Extract the (x, y) coordinate from the center of the cell holding the provided text.  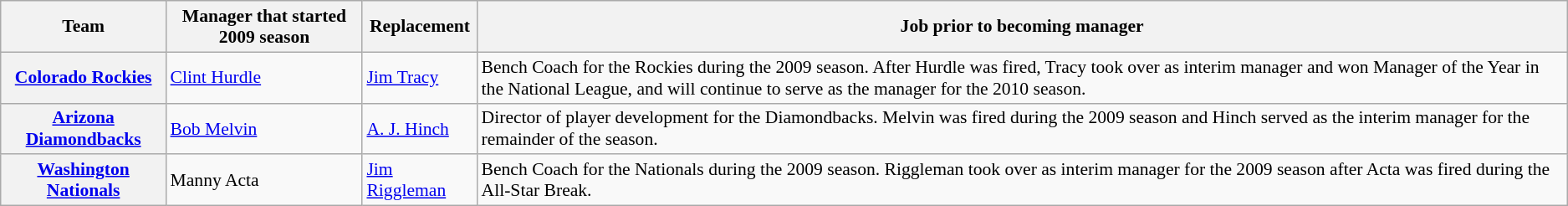
Colorado Rockies (84, 77)
Washington Nationals (84, 181)
Manager that started 2009 season (264, 27)
Bob Melvin (264, 129)
Team (84, 27)
Jim Tracy (420, 77)
Replacement (420, 27)
Jim Riggleman (420, 181)
Manny Acta (264, 181)
Arizona Diamondbacks (84, 129)
Job prior to becoming manager (1022, 27)
Clint Hurdle (264, 77)
A. J. Hinch (420, 129)
